For the text-containing cell, return its midpoint in (X, Y) coordinate format. 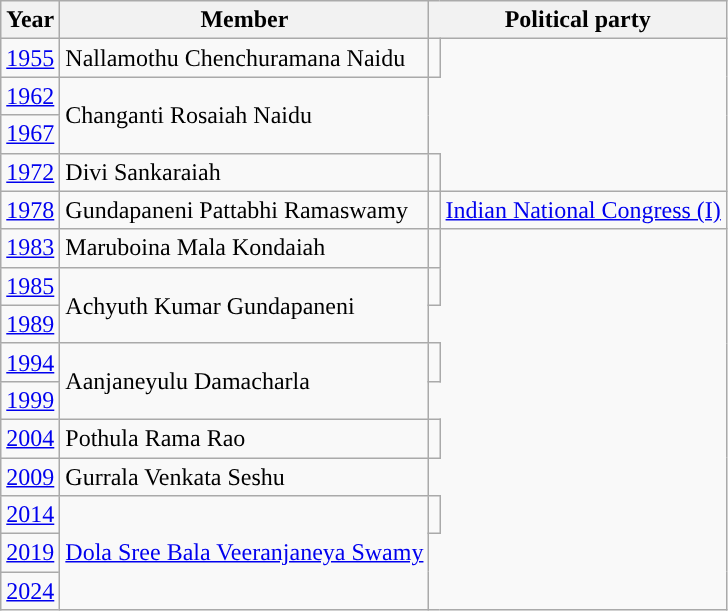
Indian National Congress (I) (583, 210)
2004 (30, 438)
1962 (30, 96)
Achyuth Kumar Gundapaneni (244, 305)
Political party (578, 20)
1994 (30, 362)
1985 (30, 286)
Gundapaneni Pattabhi Ramaswamy (244, 210)
Maruboina Mala Kondaiah (244, 248)
1972 (30, 172)
Pothula Rama Rao (244, 438)
2024 (30, 591)
Changanti Rosaiah Naidu (244, 115)
Dola Sree Bala Veeranjaneya Swamy (244, 553)
Divi Sankaraiah (244, 172)
1989 (30, 324)
Aanjaneyulu Damacharla (244, 381)
1967 (30, 134)
1983 (30, 248)
1999 (30, 400)
Member (244, 20)
Nallamothu Chenchuramana Naidu (244, 58)
1955 (30, 58)
2009 (30, 477)
Gurrala Venkata Seshu (244, 477)
2019 (30, 553)
Year (30, 20)
2014 (30, 515)
1978 (30, 210)
